Locate the cell with the specified text and output its (x, y) center coordinate. 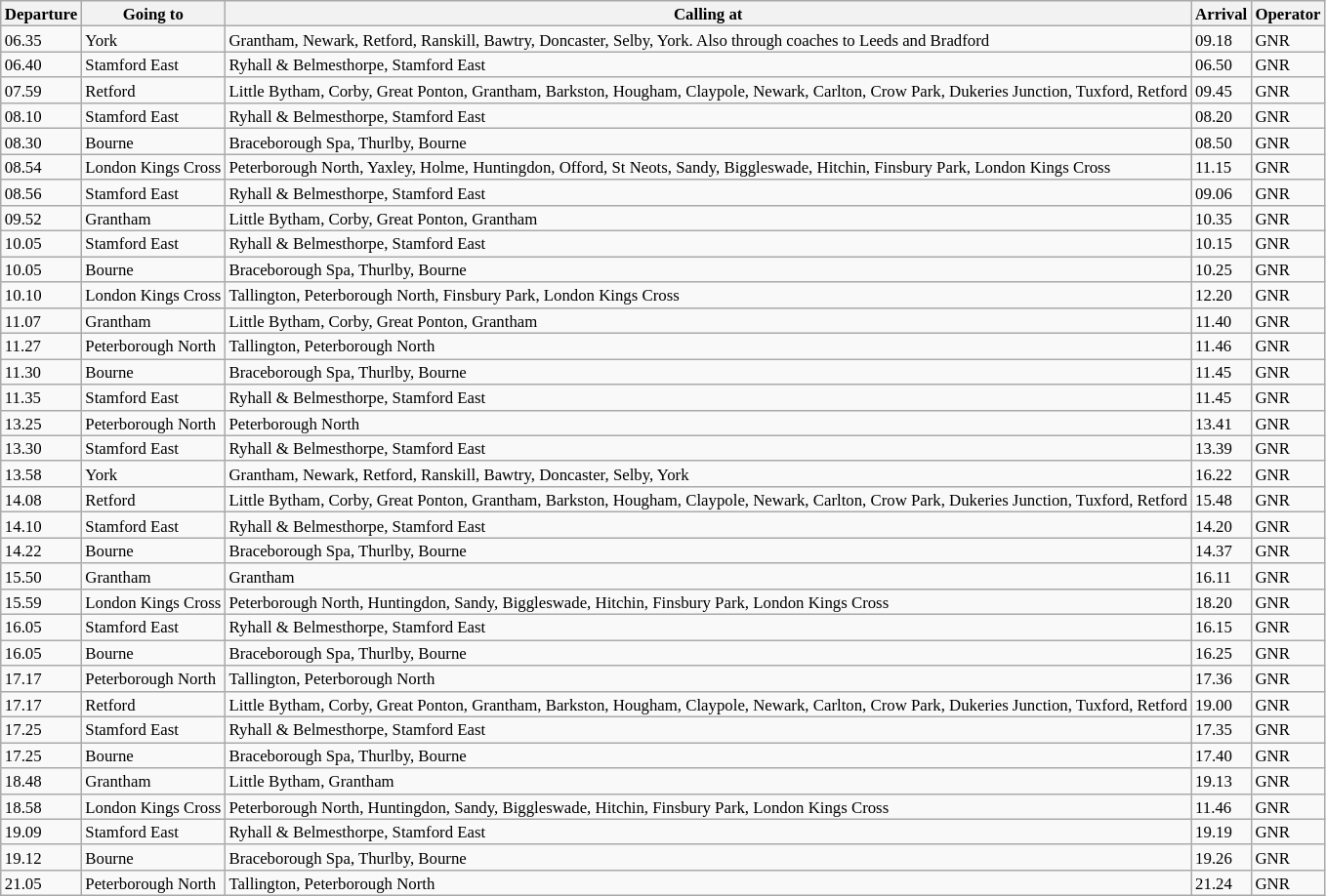
10.25 (1221, 269)
Going to (152, 14)
09.52 (41, 219)
Departure (41, 14)
21.05 (41, 883)
Grantham, Newark, Retford, Ranskill, Bawtry, Doncaster, Selby, York (708, 474)
13.58 (41, 474)
11.15 (1221, 167)
13.39 (1221, 448)
19.00 (1221, 704)
19.09 (41, 832)
Peterborough North, Yaxley, Holme, Huntingdon, Offord, St Neots, Sandy, Biggleswade, Hitchin, Finsbury Park, London Kings Cross (708, 167)
Calling at (708, 14)
18.58 (41, 806)
19.19 (1221, 832)
06.50 (1221, 64)
14.10 (41, 525)
16.22 (1221, 474)
11.30 (41, 372)
17.36 (1221, 678)
15.48 (1221, 500)
Tallington, Peterborough North, Finsbury Park, London Kings Cross (708, 295)
14.20 (1221, 525)
13.30 (41, 448)
08.30 (41, 142)
13.25 (41, 423)
Operator (1287, 14)
17.35 (1221, 730)
Arrival (1221, 14)
10.35 (1221, 219)
10.10 (41, 295)
16.11 (1221, 576)
14.37 (1221, 550)
12.20 (1221, 295)
11.40 (1221, 320)
08.20 (1221, 116)
17.40 (1221, 755)
19.13 (1221, 781)
09.18 (1221, 39)
09.06 (1221, 192)
15.59 (41, 602)
19.26 (1221, 858)
09.45 (1221, 91)
08.50 (1221, 142)
19.12 (41, 858)
13.41 (1221, 423)
11.35 (41, 397)
21.24 (1221, 883)
11.07 (41, 320)
15.50 (41, 576)
16.15 (1221, 628)
08.54 (41, 167)
Little Bytham, Grantham (708, 781)
06.35 (41, 39)
10.15 (1221, 244)
Grantham, Newark, Retford, Ranskill, Bawtry, Doncaster, Selby, York. Also through coaches to Leeds and Bradford (708, 39)
14.22 (41, 550)
18.48 (41, 781)
16.25 (1221, 653)
08.10 (41, 116)
07.59 (41, 91)
18.20 (1221, 602)
08.56 (41, 192)
11.27 (41, 346)
14.08 (41, 500)
06.40 (41, 64)
